Pinpoint the cell where the given text exists, returning its (x, y) midpoint coordinate. 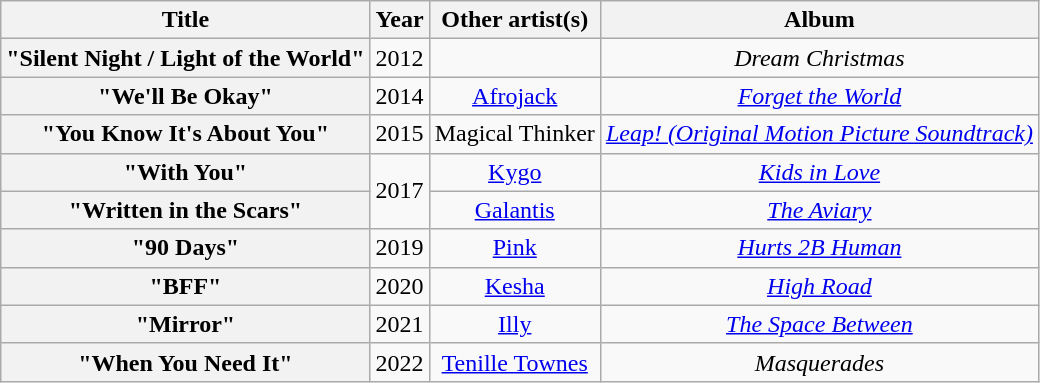
Tenille Townes (514, 362)
"You Know It's About You" (186, 134)
2015 (400, 134)
Kesha (514, 286)
The Aviary (819, 210)
Kids in Love (819, 172)
Hurts 2B Human (819, 248)
Masquerades (819, 362)
Pink (514, 248)
Kygo (514, 172)
Afrojack (514, 96)
Galantis (514, 210)
2019 (400, 248)
2020 (400, 286)
"90 Days" (186, 248)
Forget the World (819, 96)
Magical Thinker (514, 134)
"Mirror" (186, 324)
The Space Between (819, 324)
"Written in the Scars" (186, 210)
Album (819, 20)
Year (400, 20)
2012 (400, 58)
Other artist(s) (514, 20)
"Silent Night / Light of the World" (186, 58)
"We'll Be Okay" (186, 96)
2021 (400, 324)
2014 (400, 96)
Dream Christmas (819, 58)
"BFF" (186, 286)
Leap! (Original Motion Picture Soundtrack) (819, 134)
2022 (400, 362)
"With You" (186, 172)
"When You Need It" (186, 362)
Title (186, 20)
High Road (819, 286)
2017 (400, 191)
Illy (514, 324)
